Scan for the cell matching the given text and deliver its [x, y] coordinate at center. 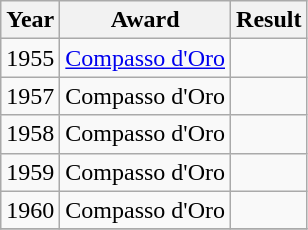
1955 [30, 58]
Result [269, 20]
1960 [30, 210]
1957 [30, 96]
Year [30, 20]
1958 [30, 134]
Award [146, 20]
1959 [30, 172]
